Locate the cell with the specified text and output its [x, y] center coordinate. 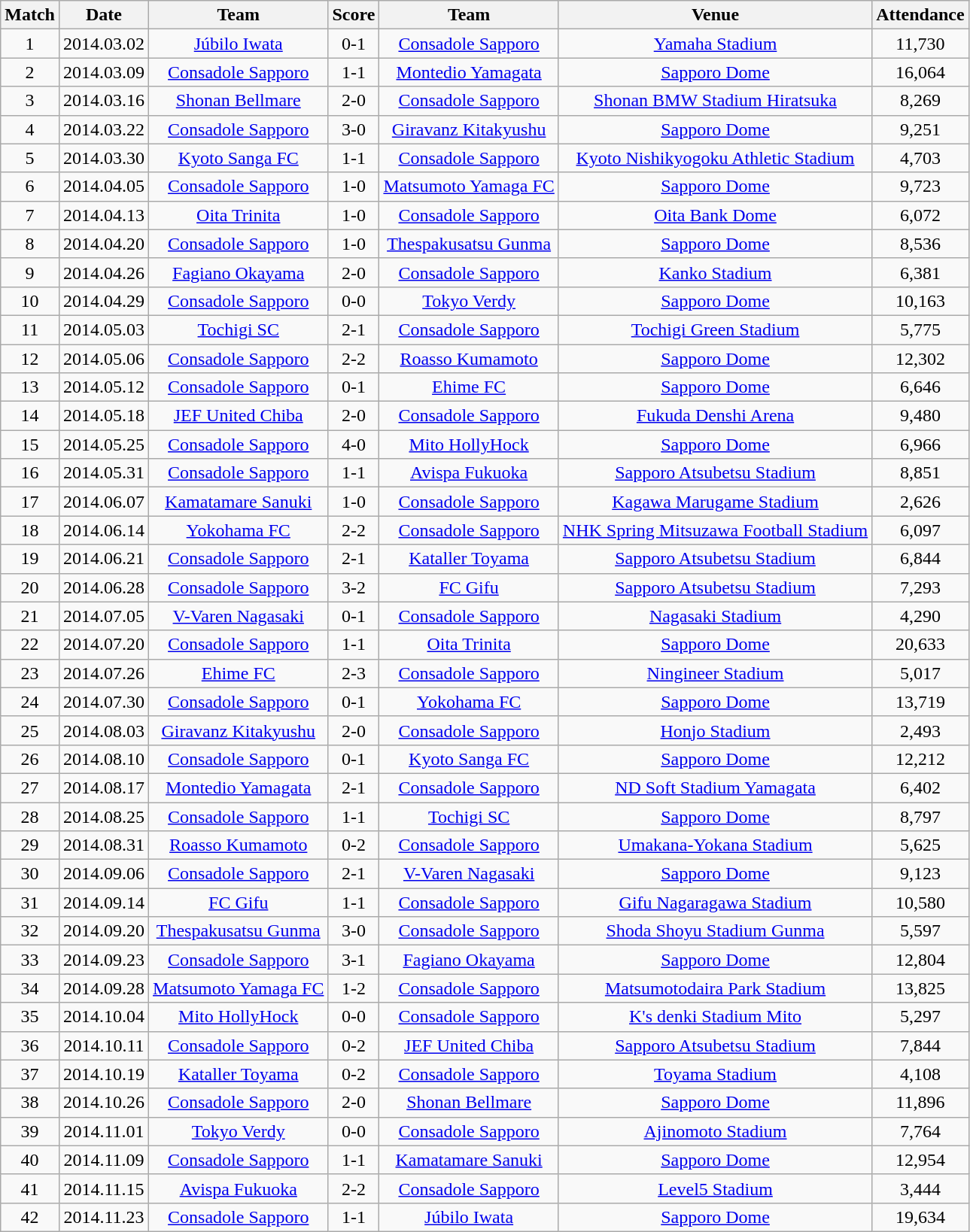
12 [30, 359]
3-2 [354, 587]
2014.04.05 [104, 187]
Attendance [920, 15]
39 [30, 1131]
9 [30, 272]
Date [104, 15]
13 [30, 387]
Kyoto Nishikyogoku Athletic Stadium [715, 158]
32 [30, 931]
2014.05.18 [104, 416]
Score [354, 15]
28 [30, 816]
2014.03.16 [104, 101]
11 [30, 329]
Fukuda Denshi Arena [715, 416]
5,775 [920, 329]
2014.07.05 [104, 616]
ND Soft Stadium Yamagata [715, 787]
11,896 [920, 1103]
8 [30, 244]
3 [30, 101]
2014.09.06 [104, 874]
22 [30, 645]
2014.10.04 [104, 1017]
6,966 [920, 445]
8,851 [920, 473]
2014.07.26 [104, 673]
2014.11.09 [104, 1160]
30 [30, 874]
Gifu Nagaragawa Stadium [715, 903]
2014.09.28 [104, 988]
2014.09.14 [104, 903]
2014.05.06 [104, 359]
Kanko Stadium [715, 272]
2014.05.12 [104, 387]
2014.09.23 [104, 960]
41 [30, 1188]
3,444 [920, 1188]
7,764 [920, 1131]
2,493 [920, 730]
5,625 [920, 845]
Kagawa Marugame Stadium [715, 502]
7 [30, 215]
2 [30, 72]
19,634 [920, 1217]
18 [30, 530]
34 [30, 988]
Venue [715, 15]
Nagasaki Stadium [715, 616]
24 [30, 702]
2014.07.30 [104, 702]
6 [30, 187]
2014.04.20 [104, 244]
31 [30, 903]
2014.06.07 [104, 502]
2014.03.02 [104, 44]
2014.08.03 [104, 730]
26 [30, 759]
16,064 [920, 72]
20,633 [920, 645]
4 [30, 129]
2014.05.25 [104, 445]
2014.05.03 [104, 329]
6,402 [920, 787]
5,297 [920, 1017]
2-3 [354, 673]
38 [30, 1103]
15 [30, 445]
Match [30, 15]
4,290 [920, 616]
36 [30, 1045]
8,536 [920, 244]
10,163 [920, 301]
2014.11.15 [104, 1188]
8,797 [920, 816]
K's denki Stadium Mito [715, 1017]
2,626 [920, 502]
4,703 [920, 158]
11,730 [920, 44]
2014.07.20 [104, 645]
Matsumotodaira Park Stadium [715, 988]
2014.03.30 [104, 158]
2014.03.09 [104, 72]
Tochigi Green Stadium [715, 329]
7,844 [920, 1045]
Oita Bank Dome [715, 215]
5,597 [920, 931]
2014.05.31 [104, 473]
40 [30, 1160]
2014.10.19 [104, 1074]
20 [30, 587]
NHK Spring Mitsuzawa Football Stadium [715, 530]
Shonan BMW Stadium Hiratsuka [715, 101]
9,480 [920, 416]
6,072 [920, 215]
2014.03.22 [104, 129]
37 [30, 1074]
5,017 [920, 673]
35 [30, 1017]
Shoda Shoyu Stadium Gunma [715, 931]
3-1 [354, 960]
Toyama Stadium [715, 1074]
8,269 [920, 101]
Yamaha Stadium [715, 44]
13,825 [920, 988]
14 [30, 416]
12,954 [920, 1160]
9,723 [920, 187]
7,293 [920, 587]
10 [30, 301]
42 [30, 1217]
5 [30, 158]
12,302 [920, 359]
2014.08.10 [104, 759]
23 [30, 673]
2014.08.25 [104, 816]
12,804 [920, 960]
9,123 [920, 874]
2014.08.31 [104, 845]
27 [30, 787]
2014.04.13 [104, 215]
9,251 [920, 129]
2014.04.29 [104, 301]
25 [30, 730]
2014.09.20 [104, 931]
17 [30, 502]
4-0 [354, 445]
2014.11.23 [104, 1217]
Ningineer Stadium [715, 673]
2014.06.14 [104, 530]
10,580 [920, 903]
2014.08.17 [104, 787]
2014.10.26 [104, 1103]
1-2 [354, 988]
2014.04.26 [104, 272]
6,844 [920, 559]
Umakana-Yokana Stadium [715, 845]
6,381 [920, 272]
2014.06.28 [104, 587]
2014.10.11 [104, 1045]
12,212 [920, 759]
19 [30, 559]
Level5 Stadium [715, 1188]
16 [30, 473]
Honjo Stadium [715, 730]
21 [30, 616]
1 [30, 44]
2014.06.21 [104, 559]
29 [30, 845]
6,097 [920, 530]
4,108 [920, 1074]
2014.11.01 [104, 1131]
33 [30, 960]
13,719 [920, 702]
Ajinomoto Stadium [715, 1131]
6,646 [920, 387]
